Determine the [x, y] coordinate at the center of the cell enclosing the given text.  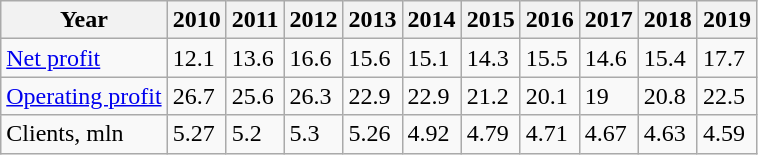
Net profit [84, 58]
2016 [550, 20]
Operating profit [84, 96]
26.3 [314, 96]
4.71 [550, 134]
2010 [196, 20]
13.6 [255, 58]
Year [84, 20]
4.79 [490, 134]
5.27 [196, 134]
17.7 [726, 58]
2017 [608, 20]
15.4 [668, 58]
2018 [668, 20]
4.92 [432, 134]
20.8 [668, 96]
Clients, mln [84, 134]
4.67 [608, 134]
15.5 [550, 58]
25.6 [255, 96]
2019 [726, 20]
14.3 [490, 58]
2014 [432, 20]
5.3 [314, 134]
2013 [372, 20]
15.1 [432, 58]
15.6 [372, 58]
2011 [255, 20]
5.26 [372, 134]
26.7 [196, 96]
16.6 [314, 58]
2015 [490, 20]
2012 [314, 20]
22.5 [726, 96]
21.2 [490, 96]
4.63 [668, 134]
14.6 [608, 58]
5.2 [255, 134]
4.59 [726, 134]
20.1 [550, 96]
12.1 [196, 58]
19 [608, 96]
